Provide the (x, y) coordinate of the cell's center where the given text is located.  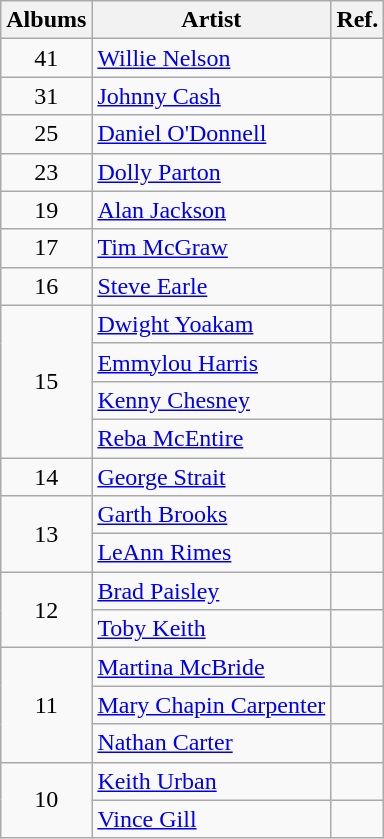
Ref. (358, 20)
19 (46, 210)
Willie Nelson (212, 58)
15 (46, 381)
16 (46, 286)
Tim McGraw (212, 248)
12 (46, 610)
41 (46, 58)
17 (46, 248)
Artist (212, 20)
13 (46, 534)
11 (46, 705)
10 (46, 800)
LeAnn Rimes (212, 553)
Kenny Chesney (212, 400)
Mary Chapin Carpenter (212, 705)
Alan Jackson (212, 210)
Dolly Parton (212, 172)
Albums (46, 20)
Nathan Carter (212, 743)
Vince Gill (212, 819)
Reba McEntire (212, 438)
25 (46, 134)
Dwight Yoakam (212, 324)
Emmylou Harris (212, 362)
Brad Paisley (212, 591)
Keith Urban (212, 781)
23 (46, 172)
31 (46, 96)
George Strait (212, 477)
Johnny Cash (212, 96)
Garth Brooks (212, 515)
Daniel O'Donnell (212, 134)
Steve Earle (212, 286)
Toby Keith (212, 629)
Martina McBride (212, 667)
14 (46, 477)
